Locate the cell with the specified text and output its (X, Y) center coordinate. 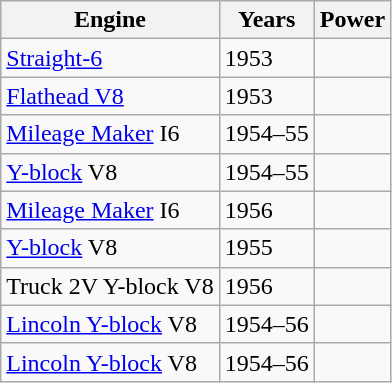
Flathead V8 (110, 96)
Truck 2V Y-block V8 (110, 286)
Years (266, 20)
1955 (266, 248)
Power (352, 20)
Straight-6 (110, 58)
Engine (110, 20)
